Return the [X, Y] coordinate for the center point of the cell that contains the specified text.  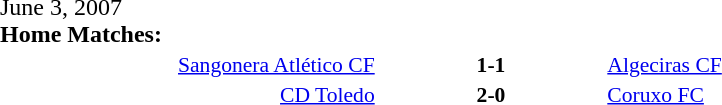
1-1 [492, 64]
